Capture the cell that displays the provided text and extract its [X, Y] central coordinate. 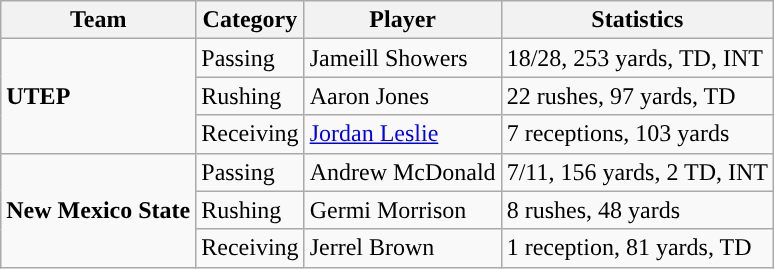
18/28, 253 yards, TD, INT [637, 58]
8 rushes, 48 yards [637, 210]
Statistics [637, 20]
7/11, 156 yards, 2 TD, INT [637, 172]
Player [402, 20]
Jameill Showers [402, 58]
Aaron Jones [402, 96]
Germi Morrison [402, 210]
Jordan Leslie [402, 134]
Jerrel Brown [402, 248]
Andrew McDonald [402, 172]
1 reception, 81 yards, TD [637, 248]
7 receptions, 103 yards [637, 134]
Category [250, 20]
New Mexico State [98, 210]
22 rushes, 97 yards, TD [637, 96]
Team [98, 20]
UTEP [98, 96]
